Identify which cell holds the provided text, then report its [X, Y] central coordinate. 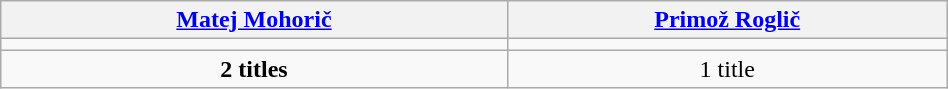
Primož Roglič [727, 20]
Matej Mohorič [254, 20]
2 titles [254, 69]
1 title [727, 69]
